Return the [x, y] coordinate for the center point of the cell that contains the specified text.  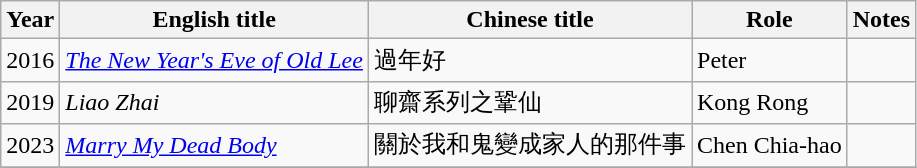
Role [770, 20]
2023 [30, 146]
The New Year's Eve of Old Lee [214, 60]
Chen Chia-hao [770, 146]
Liao Zhai [214, 102]
Peter [770, 60]
Year [30, 20]
2019 [30, 102]
English title [214, 20]
過年好 [530, 60]
2016 [30, 60]
Kong Rong [770, 102]
Marry My Dead Body [214, 146]
Notes [881, 20]
關於我和鬼變成家人的那件事 [530, 146]
聊齋系列之鞏仙 [530, 102]
Chinese title [530, 20]
